Pinpoint the cell where the given text exists, returning its (X, Y) midpoint coordinate. 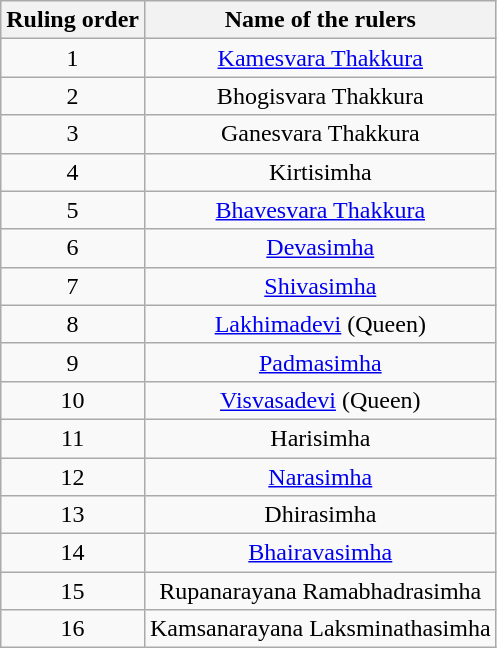
Bhairavasimha (320, 553)
Ganesvara Thakkura (320, 134)
14 (73, 553)
Kamsanarayana Laksminathasimha (320, 629)
Rupanarayana Ramabhadrasimha (320, 591)
8 (73, 324)
10 (73, 400)
3 (73, 134)
Kirtisimha (320, 172)
Dhirasimha (320, 515)
Bhavesvara Thakkura (320, 210)
Name of the rulers (320, 20)
4 (73, 172)
7 (73, 286)
2 (73, 96)
12 (73, 477)
16 (73, 629)
Ruling order (73, 20)
Narasimha (320, 477)
6 (73, 248)
Kamesvara Thakkura (320, 58)
Padmasimha (320, 362)
Shivasimha (320, 286)
Lakhimadevi (Queen) (320, 324)
9 (73, 362)
5 (73, 210)
15 (73, 591)
13 (73, 515)
11 (73, 438)
1 (73, 58)
Visvasadevi (Queen) (320, 400)
Devasimha (320, 248)
Bhogisvara Thakkura (320, 96)
Harisimha (320, 438)
